Extract the [X, Y] coordinate from the center of the cell holding the provided text.  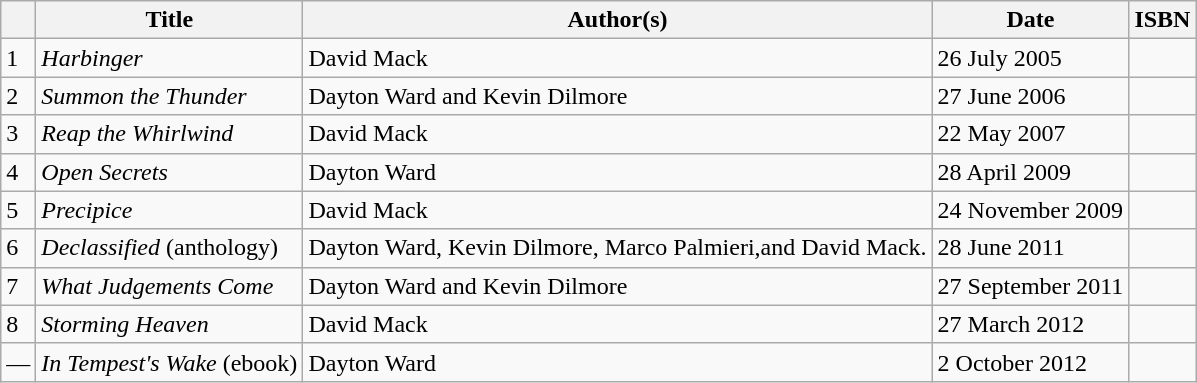
22 May 2007 [1030, 134]
24 November 2009 [1030, 210]
27 March 2012 [1030, 324]
28 April 2009 [1030, 172]
7 [18, 286]
Author(s) [618, 20]
What Judgements Come [170, 286]
28 June 2011 [1030, 248]
Reap the Whirlwind [170, 134]
Title [170, 20]
6 [18, 248]
Open Secrets [170, 172]
5 [18, 210]
Harbinger [170, 58]
26 July 2005 [1030, 58]
27 September 2011 [1030, 286]
3 [18, 134]
2 October 2012 [1030, 362]
8 [18, 324]
Dayton Ward, Kevin Dilmore, Marco Palmieri,and David Mack. [618, 248]
2 [18, 96]
In Tempest's Wake (ebook) [170, 362]
Summon the Thunder [170, 96]
4 [18, 172]
ISBN [1162, 20]
27 June 2006 [1030, 96]
Storming Heaven [170, 324]
Date [1030, 20]
— [18, 362]
Precipice [170, 210]
Declassified (anthology) [170, 248]
1 [18, 58]
